Scan for the cell matching the given text and deliver its (x, y) coordinate at center. 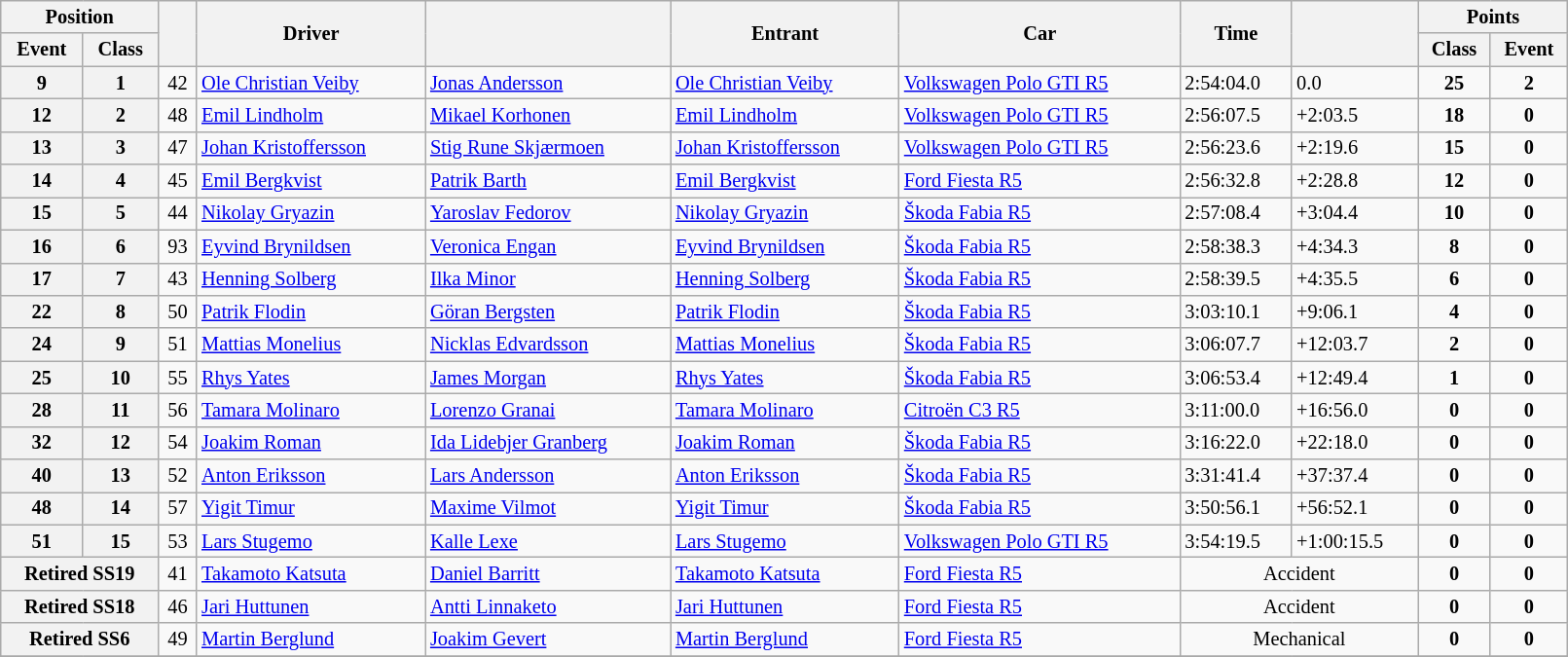
2:58:38.3 (1236, 246)
18 (1454, 115)
44 (178, 213)
+1:00:15.5 (1355, 541)
+22:18.0 (1355, 443)
57 (178, 508)
41 (178, 573)
49 (178, 639)
3:06:07.7 (1236, 345)
46 (178, 606)
Mechanical (1300, 639)
+4:35.5 (1355, 279)
0.0 (1355, 83)
54 (178, 443)
Retired SS18 (80, 606)
Yaroslav Fedorov (548, 213)
Stig Rune Skjærmoen (548, 148)
2:56:07.5 (1236, 115)
Points (1493, 17)
55 (178, 378)
43 (178, 279)
3:06:53.4 (1236, 378)
Antti Linnaketo (548, 606)
32 (42, 443)
53 (178, 541)
24 (42, 345)
Daniel Barritt (548, 573)
Retired SS6 (80, 639)
2:56:32.8 (1236, 181)
+12:03.7 (1355, 345)
+2:19.6 (1355, 148)
+16:56.0 (1355, 410)
22 (42, 311)
+9:06.1 (1355, 311)
11 (121, 410)
Jonas Andersson (548, 83)
3:11:00.0 (1236, 410)
+2:03.5 (1355, 115)
3:31:41.4 (1236, 476)
Lars Andersson (548, 476)
Entrant (784, 33)
5 (121, 213)
Patrik Barth (548, 181)
2:54:04.0 (1236, 83)
93 (178, 246)
28 (42, 410)
3:03:10.1 (1236, 311)
2:57:08.4 (1236, 213)
Driver (311, 33)
Ida Lidebjer Granberg (548, 443)
+12:49.4 (1355, 378)
40 (42, 476)
Göran Bergsten (548, 311)
Joakim Gevert (548, 639)
Car (1039, 33)
Time (1236, 33)
3:54:19.5 (1236, 541)
Lorenzo Granai (548, 410)
47 (178, 148)
+3:04.4 (1355, 213)
42 (178, 83)
James Morgan (548, 378)
Citroën C3 R5 (1039, 410)
Position (80, 17)
45 (178, 181)
+2:28.8 (1355, 181)
+56:52.1 (1355, 508)
+37:37.4 (1355, 476)
3:16:22.0 (1236, 443)
50 (178, 311)
7 (121, 279)
+4:34.3 (1355, 246)
Ilka Minor (548, 279)
Kalle Lexe (548, 541)
2:58:39.5 (1236, 279)
3:50:56.1 (1236, 508)
56 (178, 410)
Mikael Korhonen (548, 115)
Nicklas Edvardsson (548, 345)
Veronica Engan (548, 246)
16 (42, 246)
52 (178, 476)
Retired SS19 (80, 573)
2:56:23.6 (1236, 148)
Maxime Vilmot (548, 508)
3 (121, 148)
17 (42, 279)
